Extract the (X, Y) coordinate from the center of the cell holding the provided text.  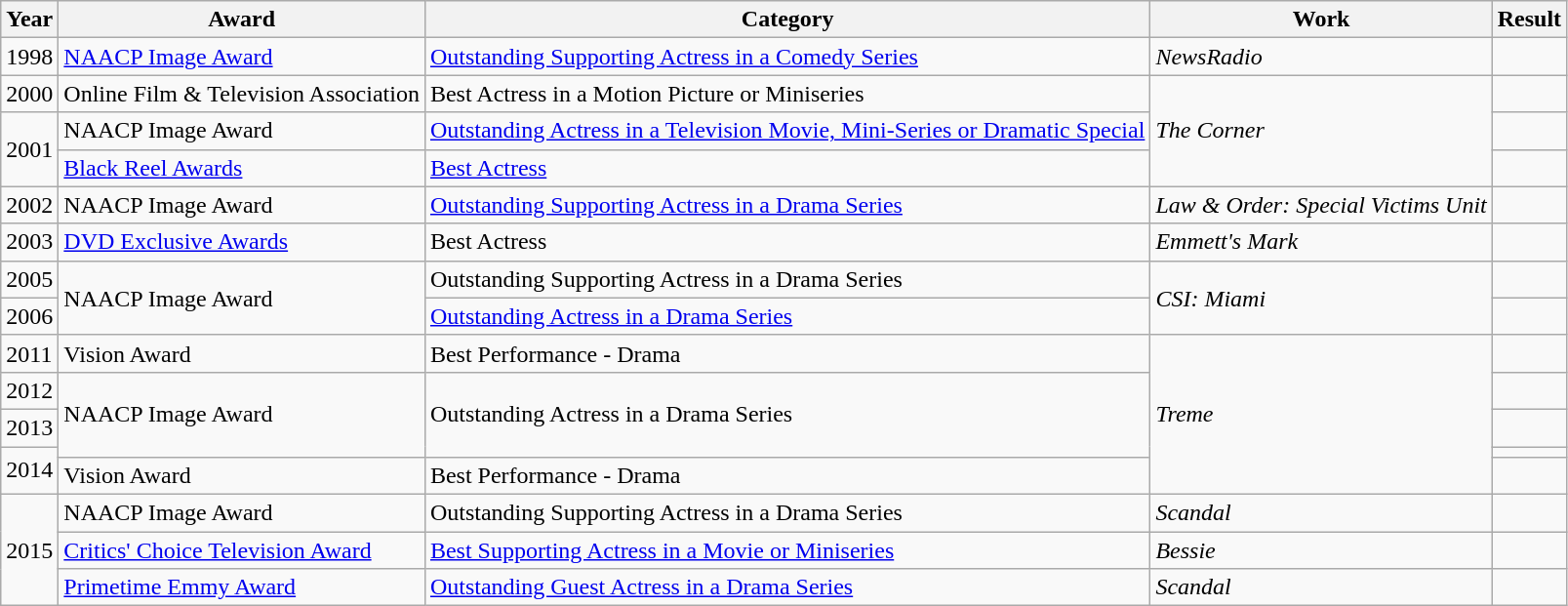
Category (786, 20)
2011 (29, 353)
Year (29, 20)
2002 (29, 205)
Black Reel Awards (242, 168)
Law & Order: Special Victims Unit (1321, 205)
Result (1529, 20)
CSI: Miami (1321, 298)
Outstanding Supporting Actress in a Comedy Series (786, 57)
1998 (29, 57)
Outstanding Guest Actress in a Drama Series (786, 587)
Outstanding Actress in a Television Movie, Mini-Series or Dramatic Special (786, 131)
Work (1321, 20)
2001 (29, 149)
2013 (29, 427)
2005 (29, 279)
Bessie (1321, 550)
2006 (29, 316)
2015 (29, 550)
2000 (29, 94)
Critics' Choice Television Award (242, 550)
2012 (29, 390)
Primetime Emmy Award (242, 587)
Best Supporting Actress in a Movie or Miniseries (786, 550)
Treme (1321, 414)
NewsRadio (1321, 57)
Best Actress in a Motion Picture or Miniseries (786, 94)
2014 (29, 470)
2003 (29, 242)
Award (242, 20)
Emmett's Mark (1321, 242)
DVD Exclusive Awards (242, 242)
The Corner (1321, 131)
Online Film & Television Association (242, 94)
